Return (x, y) of the center of cell containing provided text 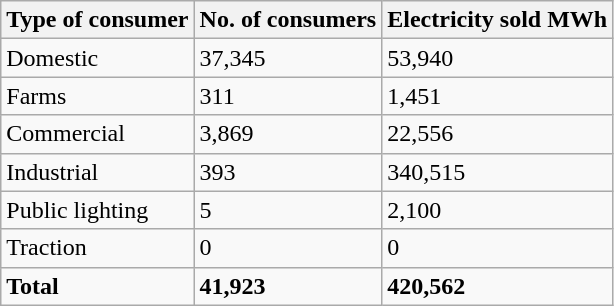
3,869 (288, 134)
420,562 (498, 286)
No. of consumers (288, 20)
41,923 (288, 286)
Public lighting (98, 210)
Total (98, 286)
Farms (98, 96)
1,451 (498, 96)
5 (288, 210)
Traction (98, 248)
2,100 (498, 210)
37,345 (288, 58)
340,515 (498, 172)
311 (288, 96)
Domestic (98, 58)
Commercial (98, 134)
Electricity sold MWh (498, 20)
Industrial (98, 172)
53,940 (498, 58)
22,556 (498, 134)
Type of consumer (98, 20)
393 (288, 172)
